Find where the given text appears and provide that cell's center as (X, Y) coordinate. 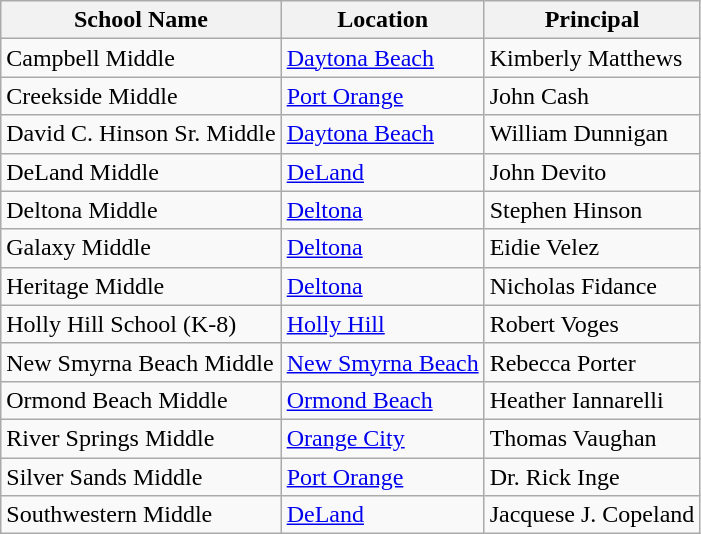
School Name (141, 20)
Silver Sands Middle (141, 477)
Location (382, 20)
John Cash (592, 96)
Campbell Middle (141, 58)
Holly Hill (382, 324)
William Dunnigan (592, 134)
Principal (592, 20)
Holly Hill School (K-8) (141, 324)
Jacquese J. Copeland (592, 515)
Eidie Velez (592, 248)
DeLand Middle (141, 172)
David C. Hinson Sr. Middle (141, 134)
New Smyrna Beach (382, 362)
Orange City (382, 438)
Southwestern Middle (141, 515)
Thomas Vaughan (592, 438)
New Smyrna Beach Middle (141, 362)
Heather Iannarelli (592, 400)
Creekside Middle (141, 96)
Heritage Middle (141, 286)
John Devito (592, 172)
Dr. Rick Inge (592, 477)
Kimberly Matthews (592, 58)
Stephen Hinson (592, 210)
Galaxy Middle (141, 248)
Ormond Beach (382, 400)
Rebecca Porter (592, 362)
Deltona Middle (141, 210)
Nicholas Fidance (592, 286)
Robert Voges (592, 324)
River Springs Middle (141, 438)
Ormond Beach Middle (141, 400)
